Pinpoint the cell where the given text exists, returning its (X, Y) midpoint coordinate. 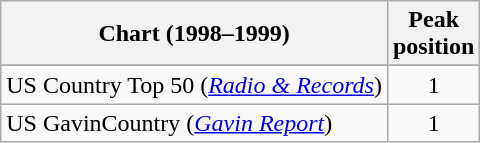
US Country Top 50 (Radio & Records) (194, 85)
Peakposition (433, 34)
US GavinCountry (Gavin Report) (194, 123)
Chart (1998–1999) (194, 34)
